Scan for the cell matching the given text and deliver its [X, Y] coordinate at center. 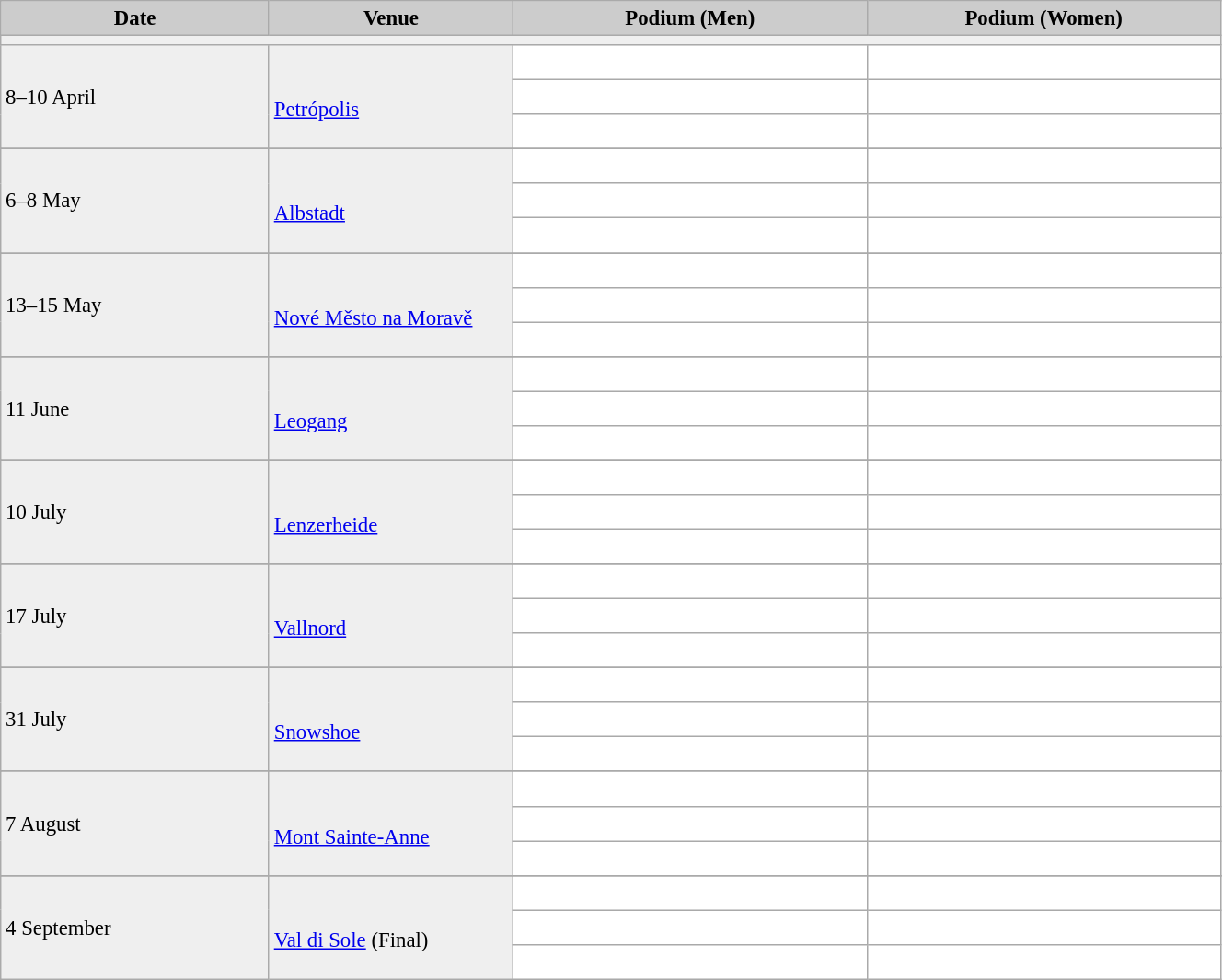
7 August [135, 824]
10 July [135, 512]
4 September [135, 928]
13–15 May [135, 306]
Podium (Men) [690, 18]
Petrópolis [390, 98]
11 June [135, 409]
31 July [135, 720]
Venue [390, 18]
Val di Sole (Final) [390, 928]
Date [135, 18]
Snowshoe [390, 720]
Nové Město na Moravě [390, 306]
6–8 May [135, 201]
Vallnord [390, 617]
Albstadt [390, 201]
Lenzerheide [390, 512]
Mont Sainte-Anne [390, 824]
Podium (Women) [1043, 18]
Leogang [390, 409]
17 July [135, 617]
8–10 April [135, 98]
